Find where the given text appears and provide that cell's center as [X, Y] coordinate. 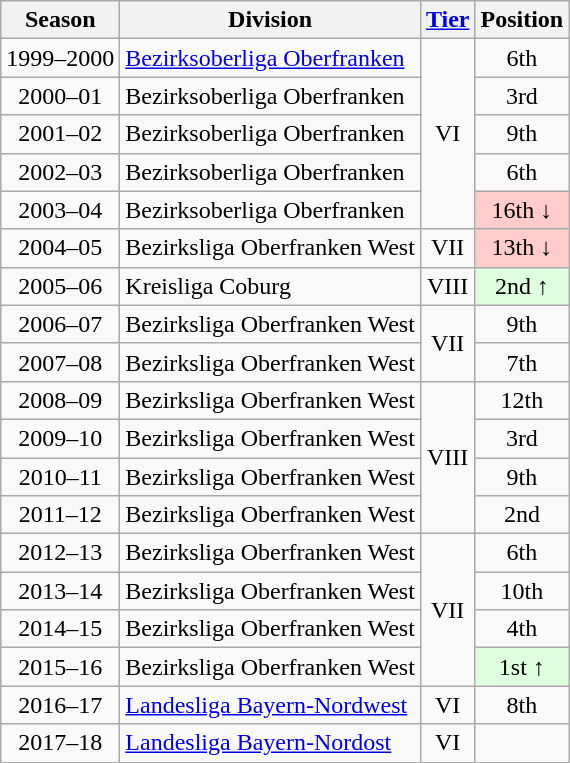
2008–09 [60, 400]
2010–11 [60, 477]
2000–01 [60, 96]
2003–04 [60, 210]
Division [270, 20]
2012–13 [60, 553]
2009–10 [60, 438]
Tier [448, 20]
2004–05 [60, 248]
2011–12 [60, 515]
4th [522, 629]
Landesliga Bayern-Nordwest [270, 705]
2016–17 [60, 705]
2014–15 [60, 629]
10th [522, 591]
2007–08 [60, 362]
2nd ↑ [522, 286]
2006–07 [60, 324]
7th [522, 362]
Landesliga Bayern-Nordost [270, 743]
2015–16 [60, 667]
Kreisliga Coburg [270, 286]
2017–18 [60, 743]
Position [522, 20]
2005–06 [60, 286]
16th ↓ [522, 210]
2013–14 [60, 591]
2001–02 [60, 134]
8th [522, 705]
Season [60, 20]
13th ↓ [522, 248]
1999–2000 [60, 58]
12th [522, 400]
2nd [522, 515]
2002–03 [60, 172]
1st ↑ [522, 667]
